For the text-containing cell, return its midpoint in [X, Y] coordinate format. 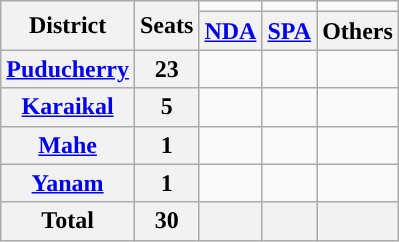
NDA [230, 31]
Mahe [68, 145]
Others [358, 31]
Total [68, 221]
30 [166, 221]
Seats [166, 26]
23 [166, 69]
SPA [290, 31]
Karaikal [68, 107]
5 [166, 107]
Yanam [68, 183]
District [68, 26]
Puducherry [68, 69]
